Provide the [X, Y] coordinate of the cell's center where the given text is located.  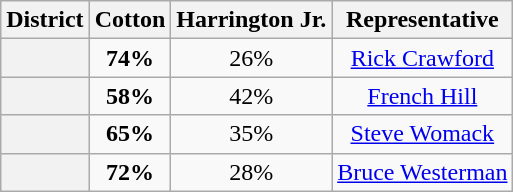
Steve Womack [422, 134]
Bruce Westerman [422, 172]
26% [252, 58]
35% [252, 134]
Harrington Jr. [252, 20]
Representative [422, 20]
58% [130, 96]
French Hill [422, 96]
72% [130, 172]
Rick Crawford [422, 58]
65% [130, 134]
42% [252, 96]
74% [130, 58]
Cotton [130, 20]
District [45, 20]
28% [252, 172]
